Locate the cell with the specified text and output its [x, y] center coordinate. 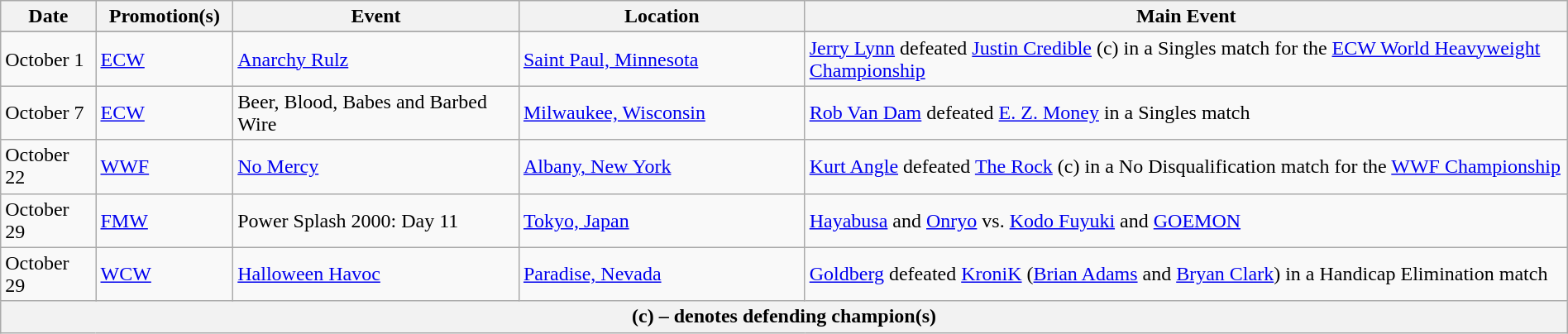
Rob Van Dam defeated E. Z. Money in a Singles match [1186, 112]
No Mercy [376, 167]
Saint Paul, Minnesota [662, 60]
(c) – denotes defending champion(s) [784, 317]
Hayabusa and Onryo vs. Kodo Fuyuki and GOEMON [1186, 220]
October 7 [48, 112]
Kurt Angle defeated The Rock (c) in a No Disqualification match for the WWF Championship [1186, 167]
Goldberg defeated KroniK (Brian Adams and Bryan Clark) in a Handicap Elimination match [1186, 274]
Tokyo, Japan [662, 220]
October 22 [48, 167]
WWF [165, 167]
Paradise, Nevada [662, 274]
Halloween Havoc [376, 274]
Beer, Blood, Babes and Barbed Wire [376, 112]
Power Splash 2000: Day 11 [376, 220]
Main Event [1186, 17]
Date [48, 17]
Jerry Lynn defeated Justin Credible (c) in a Singles match for the ECW World Heavyweight Championship [1186, 60]
WCW [165, 274]
Albany, New York [662, 167]
Event [376, 17]
Location [662, 17]
Anarchy Rulz [376, 60]
Milwaukee, Wisconsin [662, 112]
October 1 [48, 60]
Promotion(s) [165, 17]
FMW [165, 220]
